Capture the cell that displays the provided text and extract its (x, y) central coordinate. 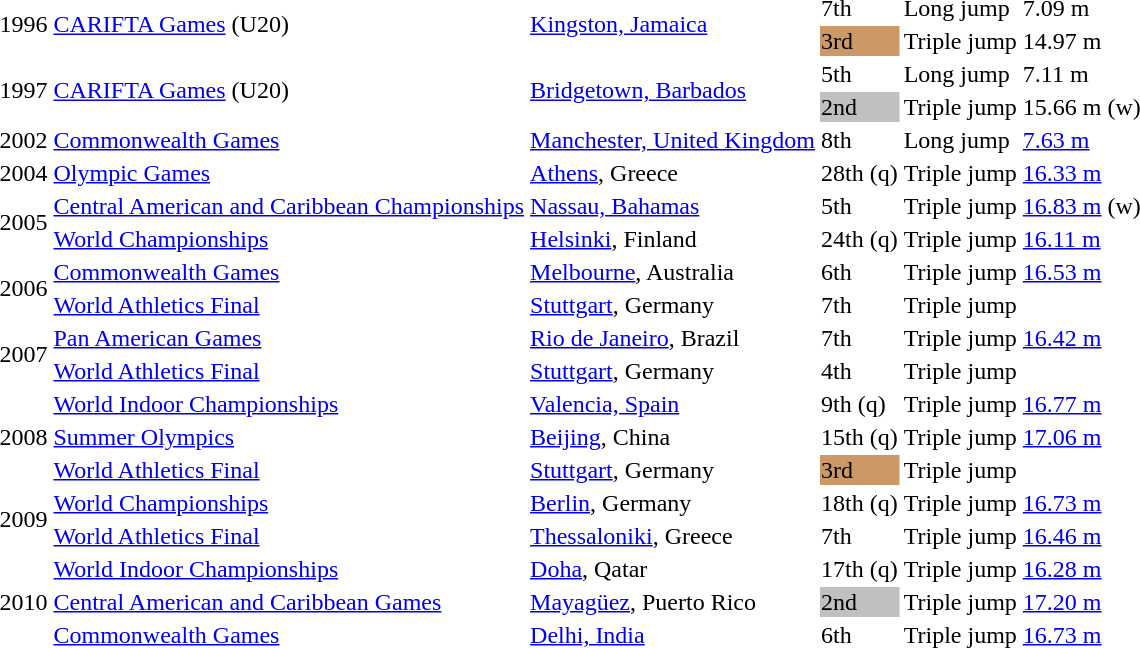
6th (860, 272)
28th (q) (860, 173)
Olympic Games (289, 173)
4th (860, 371)
18th (q) (860, 503)
9th (q) (860, 404)
Central American and Caribbean Games (289, 602)
Manchester, United Kingdom (673, 140)
Helsinki, Finland (673, 239)
Nassau, Bahamas (673, 206)
Summer Olympics (289, 437)
Rio de Janeiro, Brazil (673, 338)
Doha, Qatar (673, 569)
24th (q) (860, 239)
15th (q) (860, 437)
Bridgetown, Barbados (673, 90)
Mayagüez, Puerto Rico (673, 602)
Valencia, Spain (673, 404)
Beijing, China (673, 437)
Central American and Caribbean Championships (289, 206)
CARIFTA Games (U20) (289, 90)
8th (860, 140)
Berlin, Germany (673, 503)
Pan American Games (289, 338)
Athens, Greece (673, 173)
Thessaloniki, Greece (673, 536)
Melbourne, Australia (673, 272)
17th (q) (860, 569)
